For the text-containing cell, return its midpoint in (x, y) coordinate format. 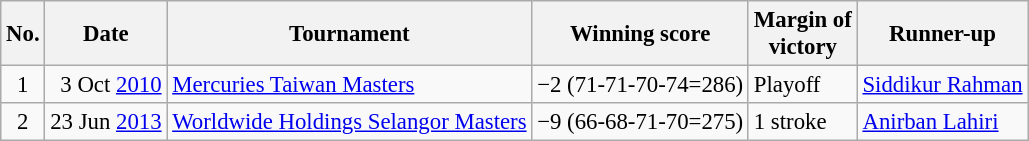
−9 (66-68-71-70=275) (640, 122)
Tournament (350, 34)
No. (23, 34)
3 Oct 2010 (106, 85)
23 Jun 2013 (106, 122)
−2 (71-71-70-74=286) (640, 85)
Mercuries Taiwan Masters (350, 85)
Runner-up (942, 34)
Playoff (802, 85)
2 (23, 122)
1 stroke (802, 122)
Winning score (640, 34)
1 (23, 85)
Worldwide Holdings Selangor Masters (350, 122)
Anirban Lahiri (942, 122)
Siddikur Rahman (942, 85)
Margin ofvictory (802, 34)
Date (106, 34)
